Determine the [x, y] coordinate at the center of the cell enclosing the given text.  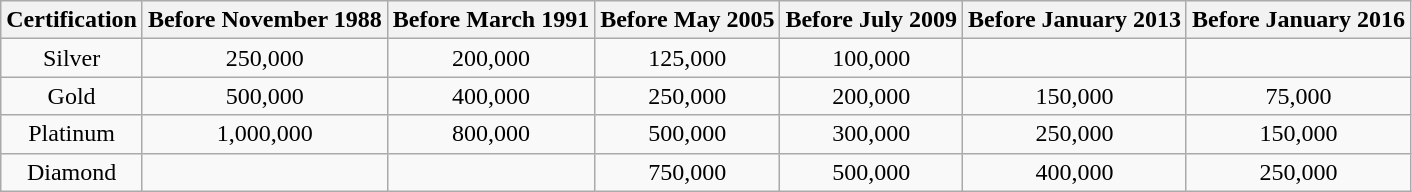
125,000 [688, 58]
100,000 [872, 58]
Silver [72, 58]
Before May 2005 [688, 20]
Before March 1991 [490, 20]
750,000 [688, 172]
Certification [72, 20]
Diamond [72, 172]
75,000 [1298, 96]
Before January 2016 [1298, 20]
300,000 [872, 134]
Platinum [72, 134]
1,000,000 [264, 134]
Before November 1988 [264, 20]
Before January 2013 [1075, 20]
Before July 2009 [872, 20]
800,000 [490, 134]
Gold [72, 96]
